Scan for the cell matching the given text and deliver its (x, y) coordinate at center. 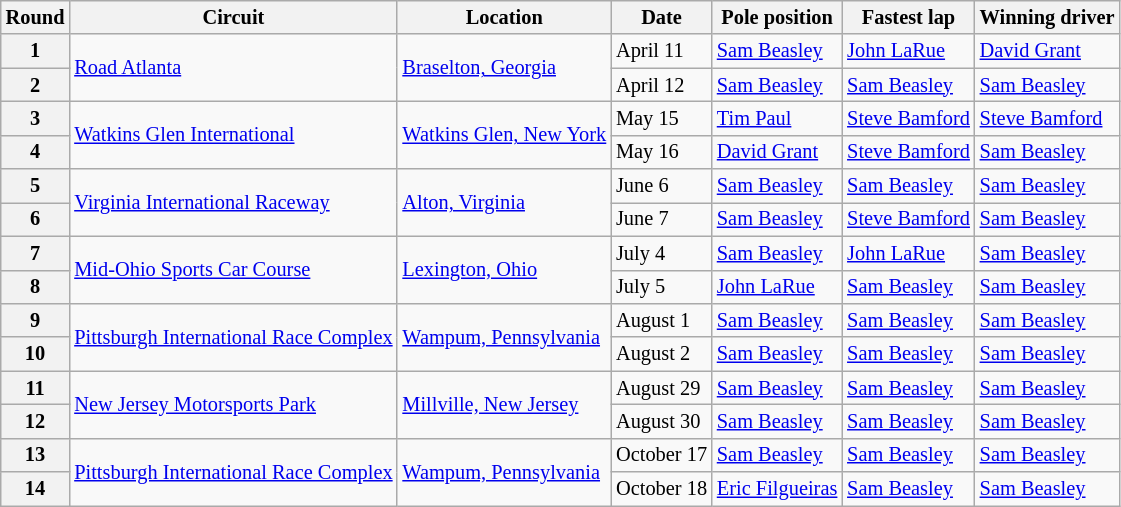
11 (36, 388)
Date (662, 17)
10 (36, 354)
9 (36, 320)
1 (36, 51)
3 (36, 118)
May 16 (662, 152)
Braselton, Georgia (504, 68)
6 (36, 219)
Location (504, 17)
4 (36, 152)
Millville, New Jersey (504, 404)
Pole position (777, 17)
June 6 (662, 186)
7 (36, 253)
Mid-Ohio Sports Car Course (233, 270)
Alton, Virginia (504, 202)
July 5 (662, 287)
April 11 (662, 51)
Lexington, Ohio (504, 270)
May 15 (662, 118)
Virginia International Raceway (233, 202)
August 1 (662, 320)
August 30 (662, 421)
14 (36, 489)
October 17 (662, 455)
12 (36, 421)
Tim Paul (777, 118)
August 29 (662, 388)
April 12 (662, 85)
Watkins Glen, New York (504, 134)
June 7 (662, 219)
Round (36, 17)
New Jersey Motorsports Park (233, 404)
Fastest lap (908, 17)
August 2 (662, 354)
Watkins Glen International (233, 134)
July 4 (662, 253)
October 18 (662, 489)
Winning driver (1048, 17)
Road Atlanta (233, 68)
2 (36, 85)
8 (36, 287)
13 (36, 455)
Eric Filgueiras (777, 489)
5 (36, 186)
Circuit (233, 17)
